Pinpoint the cell where the given text exists, returning its [X, Y] midpoint coordinate. 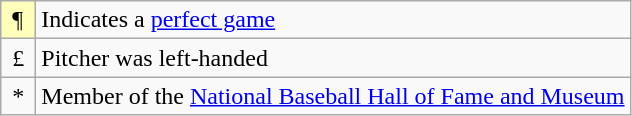
Member of the National Baseball Hall of Fame and Museum [333, 96]
Pitcher was left-handed [333, 58]
* [18, 96]
¶ [18, 20]
Indicates a perfect game [333, 20]
£ [18, 58]
